Extract the [x, y] coordinate from the center of the cell holding the provided text.  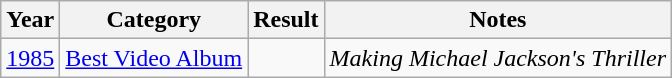
1985 [30, 58]
Notes [498, 20]
Best Video Album [154, 58]
Category [154, 20]
Year [30, 20]
Making Michael Jackson's Thriller [498, 58]
Result [286, 20]
